Search for the cell housing the specified text and yield its (x, y) center coordinate. 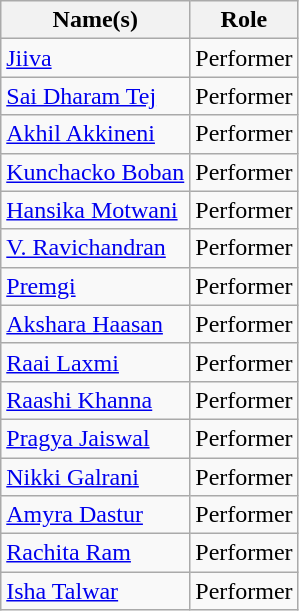
Role (244, 20)
Sai Dharam Tej (96, 96)
Name(s) (96, 20)
Akshara Haasan (96, 324)
Nikki Galrani (96, 477)
Premgi (96, 286)
V. Ravichandran (96, 248)
Raashi Khanna (96, 400)
Jiiva (96, 58)
Kunchacko Boban (96, 172)
Rachita Ram (96, 553)
Raai Laxmi (96, 362)
Amyra Dastur (96, 515)
Pragya Jaiswal (96, 438)
Hansika Motwani (96, 210)
Akhil Akkineni (96, 134)
Isha Talwar (96, 591)
